Return (x, y) of the center of cell containing provided text 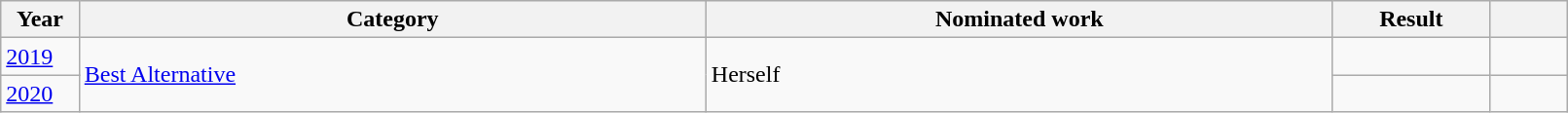
Year (40, 19)
2020 (40, 94)
Category (392, 19)
Result (1411, 19)
Best Alternative (392, 75)
2019 (40, 56)
Herself (1019, 75)
Nominated work (1019, 19)
